Return the (X, Y) coordinate for the center point of the cell that contains the specified text.  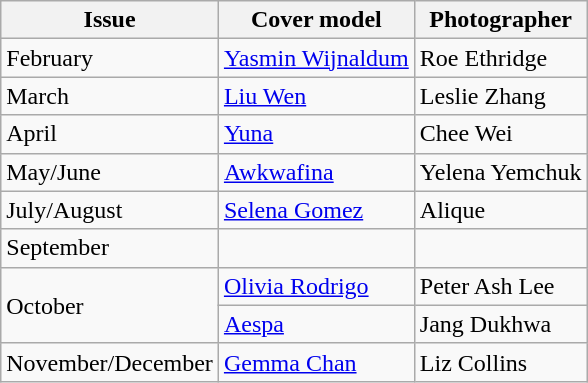
Leslie Zhang (500, 96)
March (110, 96)
November/December (110, 362)
Liu Wen (316, 96)
October (110, 305)
Aespa (316, 324)
Chee Wei (500, 134)
Peter Ash Lee (500, 286)
May/June (110, 172)
Photographer (500, 20)
Issue (110, 20)
Selena Gomez (316, 210)
Olivia Rodrigo (316, 286)
Alique (500, 210)
Cover model (316, 20)
April (110, 134)
February (110, 58)
Liz Collins (500, 362)
September (110, 248)
July/August (110, 210)
Yasmin Wijnaldum (316, 58)
Gemma Chan (316, 362)
Jang Dukhwa (500, 324)
Yelena Yemchuk (500, 172)
Yuna (316, 134)
Roe Ethridge (500, 58)
Awkwafina (316, 172)
